Locate the cell with the specified text and output its (X, Y) center coordinate. 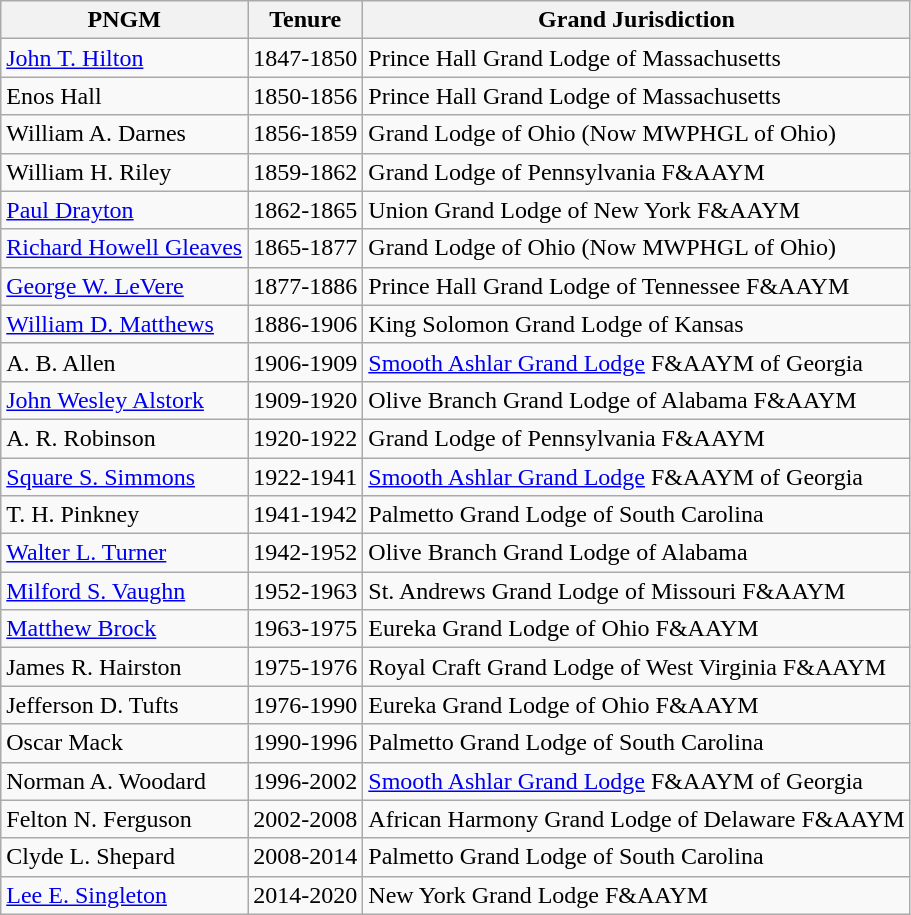
1909-1920 (306, 400)
2014-2020 (306, 895)
John Wesley Alstork (124, 400)
1942-1952 (306, 553)
Felton N. Ferguson (124, 819)
Royal Craft Grand Lodge of West Virginia F&AAYM (636, 667)
Norman A. Woodard (124, 781)
St. Andrews Grand Lodge of Missouri F&AAYM (636, 591)
1850-1856 (306, 96)
James R. Hairston (124, 667)
1990-1996 (306, 743)
Olive Branch Grand Lodge of Alabama F&AAYM (636, 400)
Milford S. Vaughn (124, 591)
1906-1909 (306, 362)
Lee E. Singleton (124, 895)
1976-1990 (306, 705)
Oscar Mack (124, 743)
African Harmony Grand Lodge of Delaware F&AAYM (636, 819)
A. B. Allen (124, 362)
1859-1862 (306, 172)
1952-1963 (306, 591)
T. H. Pinkney (124, 515)
1886-1906 (306, 324)
William H. Riley (124, 172)
King Solomon Grand Lodge of Kansas (636, 324)
Olive Branch Grand Lodge of Alabama (636, 553)
Paul Drayton (124, 210)
Richard Howell Gleaves (124, 248)
William D. Matthews (124, 324)
George W. LeVere (124, 286)
1920-1922 (306, 438)
1856-1859 (306, 134)
Grand Jurisdiction (636, 20)
1996-2002 (306, 781)
1922-1941 (306, 477)
Prince Hall Grand Lodge of Tennessee F&AAYM (636, 286)
1963-1975 (306, 629)
PNGM (124, 20)
2002-2008 (306, 819)
Walter L. Turner (124, 553)
1847-1850 (306, 58)
Union Grand Lodge of New York F&AAYM (636, 210)
Tenure (306, 20)
1877-1886 (306, 286)
Clyde L. Shepard (124, 857)
1862-1865 (306, 210)
Square S. Simmons (124, 477)
2008-2014 (306, 857)
1941-1942 (306, 515)
A. R. Robinson (124, 438)
Enos Hall (124, 96)
New York Grand Lodge F&AAYM (636, 895)
John T. Hilton (124, 58)
1865-1877 (306, 248)
Matthew Brock (124, 629)
William A. Darnes (124, 134)
Jefferson D. Tufts (124, 705)
1975-1976 (306, 667)
